Detect which cell encompasses the target text, then output its [X, Y] center coordinate. 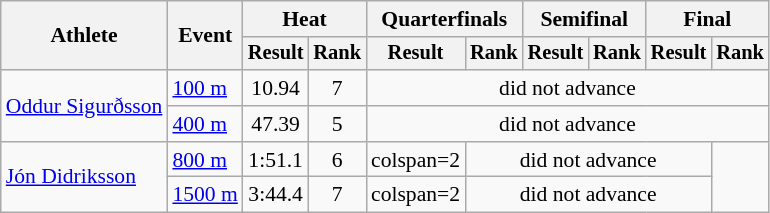
1:51.1 [276, 160]
800 m [204, 160]
Quarterfinals [444, 19]
100 m [204, 88]
Final [708, 19]
1500 m [204, 195]
47.39 [276, 124]
Heat [304, 19]
Event [204, 36]
5 [337, 124]
6 [337, 160]
10.94 [276, 88]
Athlete [84, 36]
3:44.4 [276, 195]
Oddur Sigurðsson [84, 106]
Jón Didriksson [84, 178]
Semifinal [584, 19]
400 m [204, 124]
